Provide the (X, Y) coordinate of the cell's center where the given text is located.  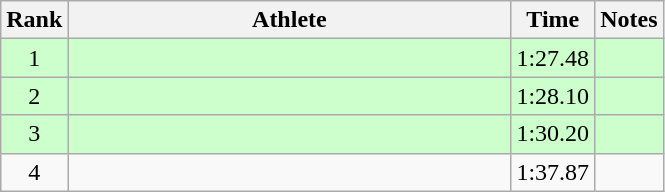
Athlete (290, 20)
1:30.20 (553, 134)
Rank (34, 20)
1:28.10 (553, 96)
1:37.87 (553, 172)
4 (34, 172)
1:27.48 (553, 58)
Notes (629, 20)
2 (34, 96)
3 (34, 134)
1 (34, 58)
Time (553, 20)
